Determine the (X, Y) coordinate at the center of the cell enclosing the given text.  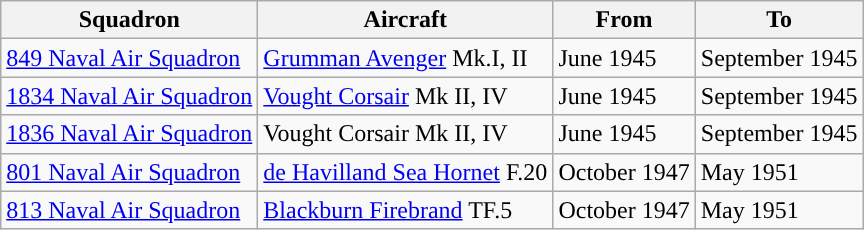
To (779, 20)
849 Naval Air Squadron (130, 58)
Blackburn Firebrand TF.5 (406, 210)
From (624, 20)
1834 Naval Air Squadron (130, 96)
de Havilland Sea Hornet F.20 (406, 172)
813 Naval Air Squadron (130, 210)
Squadron (130, 20)
1836 Naval Air Squadron (130, 134)
Aircraft (406, 20)
Grumman Avenger Mk.I, II (406, 58)
801 Naval Air Squadron (130, 172)
